Identify which cell holds the provided text, then report its (x, y) central coordinate. 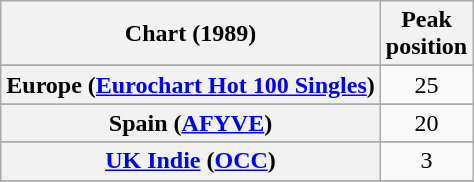
Europe (Eurochart Hot 100 Singles) (191, 85)
Peakposition (426, 34)
20 (426, 123)
Chart (1989) (191, 34)
Spain (AFYVE) (191, 123)
3 (426, 161)
25 (426, 85)
UK Indie (OCC) (191, 161)
